Provide the (X, Y) coordinate of the cell's center where the given text is located.  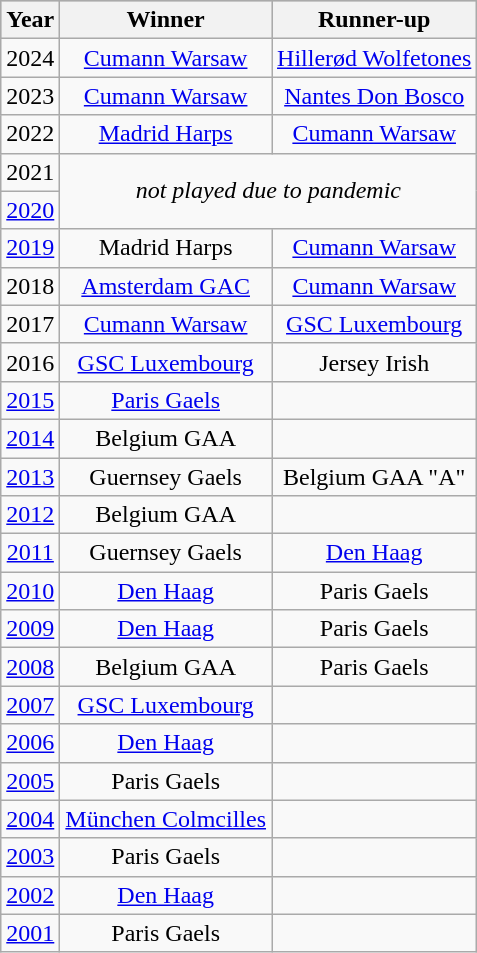
Hillerød Wolfetones (374, 58)
2024 (30, 58)
2019 (30, 248)
2018 (30, 286)
2017 (30, 324)
not played due to pandemic (268, 191)
2003 (30, 857)
2016 (30, 362)
Year (30, 20)
2014 (30, 438)
2001 (30, 933)
2002 (30, 895)
2007 (30, 705)
2009 (30, 629)
2005 (30, 781)
Winner (166, 20)
München Colmcilles (166, 819)
Jersey Irish (374, 362)
2020 (30, 210)
2013 (30, 477)
Nantes Don Bosco (374, 96)
2012 (30, 515)
2004 (30, 819)
2022 (30, 134)
2021 (30, 172)
2015 (30, 400)
2008 (30, 667)
Amsterdam GAC (166, 286)
2010 (30, 591)
2006 (30, 743)
Runner-up (374, 20)
2011 (30, 553)
Belgium GAA "A" (374, 477)
2023 (30, 96)
